From the cell containing the given text, extract its center point as (X, Y) coordinate. 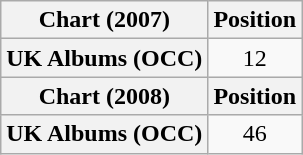
12 (255, 58)
Chart (2008) (104, 96)
46 (255, 134)
Chart (2007) (104, 20)
